Locate the cell with the specified text and output its (x, y) center coordinate. 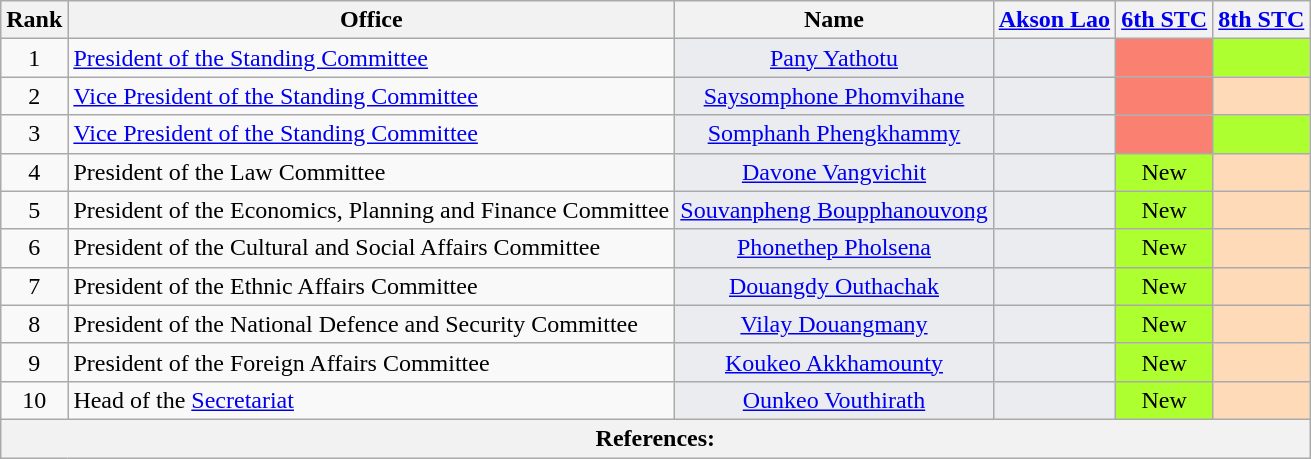
Souvanpheng Boupphanouvong (834, 210)
Rank (34, 20)
3 (34, 134)
President of the Ethnic Affairs Committee (372, 286)
Koukeo Akkhamounty (834, 362)
President of the Economics, Planning and Finance Committee (372, 210)
Douangdy Outhachak (834, 286)
Head of the Secretariat (372, 400)
7 (34, 286)
Ounkeo Vouthirath (834, 400)
6 (34, 248)
Name (834, 20)
President of the Foreign Affairs Committee (372, 362)
President of the Cultural and Social Affairs Committee (372, 248)
Saysomphone Phomvihane (834, 96)
References: (656, 438)
Pany Yathotu (834, 58)
Davone Vangvichit (834, 172)
8th STC (1262, 20)
10 (34, 400)
Office (372, 20)
8 (34, 324)
6th STC (1164, 20)
President of the Standing Committee (372, 58)
4 (34, 172)
Somphanh Phengkhammy (834, 134)
President of the Law Committee (372, 172)
President of the National Defence and Security Committee (372, 324)
Akson Lao (1054, 20)
Vilay Douangmany (834, 324)
Phonethep Pholsena (834, 248)
9 (34, 362)
1 (34, 58)
5 (34, 210)
2 (34, 96)
